Pinpoint the cell where the given text exists, returning its [x, y] midpoint coordinate. 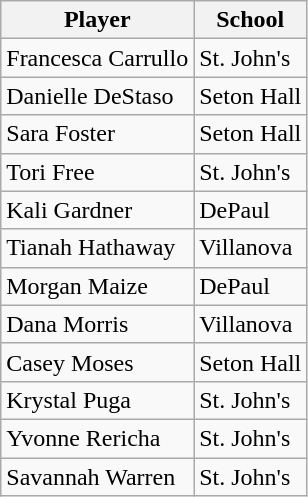
Morgan Maize [98, 286]
Danielle DeStaso [98, 96]
Tori Free [98, 172]
Sara Foster [98, 134]
Casey Moses [98, 362]
Tianah Hathaway [98, 248]
Yvonne Rericha [98, 438]
Francesca Carrullo [98, 58]
Krystal Puga [98, 400]
Savannah Warren [98, 477]
Dana Morris [98, 324]
School [250, 20]
Kali Gardner [98, 210]
Player [98, 20]
